Determine the (X, Y) coordinate at the center of the cell enclosing the given text.  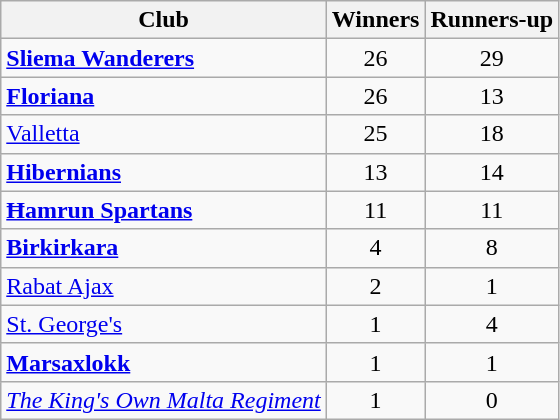
0 (492, 400)
2 (376, 286)
Runners-up (492, 20)
Floriana (164, 96)
The King's Own Malta Regiment (164, 400)
Winners (376, 20)
Birkirkara (164, 248)
Marsaxlokk (164, 362)
18 (492, 134)
Sliema Wanderers (164, 58)
Rabat Ajax (164, 286)
8 (492, 248)
25 (376, 134)
Hibernians (164, 172)
Ħamrun Spartans (164, 210)
14 (492, 172)
Club (164, 20)
Valletta (164, 134)
29 (492, 58)
St. George's (164, 324)
